Search for the cell housing the specified text and yield its [X, Y] center coordinate. 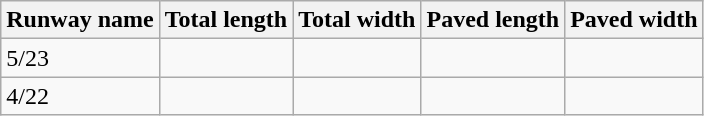
Paved length [493, 20]
5/23 [80, 58]
Total length [226, 20]
Total width [357, 20]
4/22 [80, 96]
Paved width [634, 20]
Runway name [80, 20]
